Search for the cell housing the specified text and yield its [x, y] center coordinate. 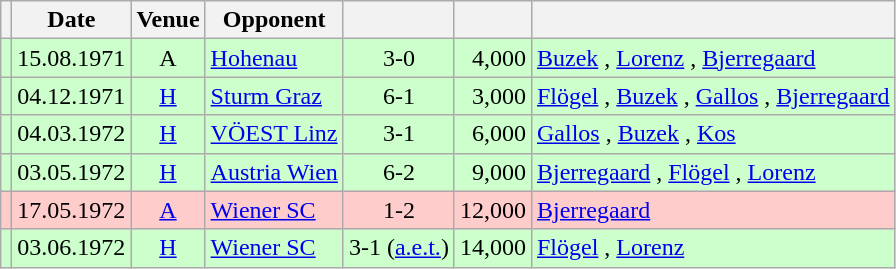
Gallos , Buzek , Kos [713, 134]
1-2 [398, 210]
9,000 [492, 172]
Hohenau [274, 58]
3-0 [398, 58]
6-2 [398, 172]
3-1 [398, 134]
12,000 [492, 210]
Flögel , Buzek , Gallos , Bjerregaard [713, 96]
Austria Wien [274, 172]
Venue [168, 20]
6,000 [492, 134]
03.05.1972 [72, 172]
3-1 (a.e.t.) [398, 248]
Flögel , Lorenz [713, 248]
Sturm Graz [274, 96]
VÖEST Linz [274, 134]
Opponent [274, 20]
17.05.1972 [72, 210]
04.12.1971 [72, 96]
14,000 [492, 248]
Bjerregaard , Flögel , Lorenz [713, 172]
03.06.1972 [72, 248]
15.08.1971 [72, 58]
Bjerregaard [713, 210]
3,000 [492, 96]
Buzek , Lorenz , Bjerregaard [713, 58]
04.03.1972 [72, 134]
4,000 [492, 58]
Date [72, 20]
6-1 [398, 96]
